Extract the [X, Y] coordinate from the center of the cell holding the provided text.  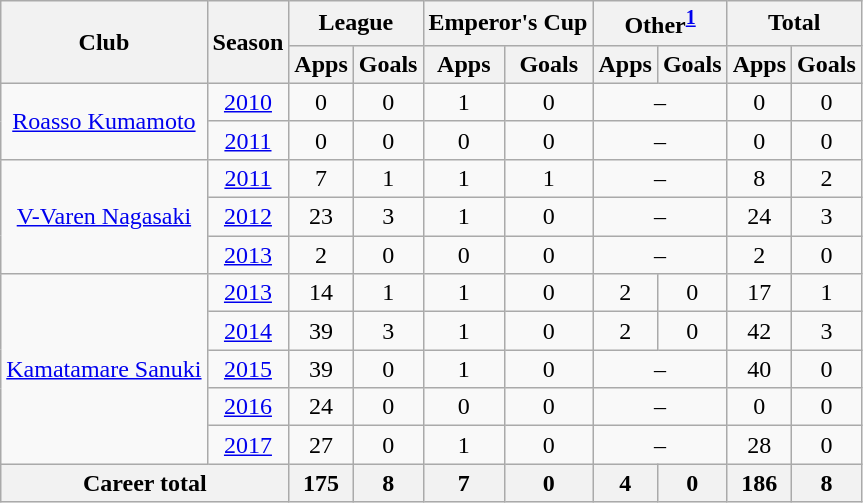
Emperor's Cup [508, 24]
Kamatamare Sanuki [104, 369]
2012 [248, 217]
V-Varen Nagasaki [104, 216]
Other1 [660, 24]
23 [321, 217]
27 [321, 445]
Club [104, 42]
2014 [248, 331]
42 [759, 331]
Season [248, 42]
Roasso Kumamoto [104, 121]
40 [759, 369]
2017 [248, 445]
17 [759, 293]
2010 [248, 102]
186 [759, 483]
2016 [248, 407]
2015 [248, 369]
14 [321, 293]
League [356, 24]
175 [321, 483]
4 [625, 483]
28 [759, 445]
Total [794, 24]
Career total [145, 483]
